Return the [X, Y] coordinate for the center point of the cell that contains the specified text.  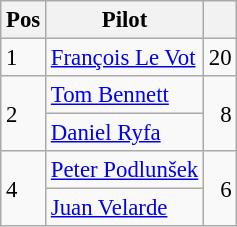
Pilot [125, 20]
8 [220, 114]
Tom Bennett [125, 95]
Daniel Ryfa [125, 133]
François Le Vot [125, 58]
1 [24, 58]
Pos [24, 20]
Juan Velarde [125, 208]
6 [220, 188]
4 [24, 188]
20 [220, 58]
2 [24, 114]
Peter Podlunšek [125, 170]
